Return [X, Y] of the center of cell containing provided text 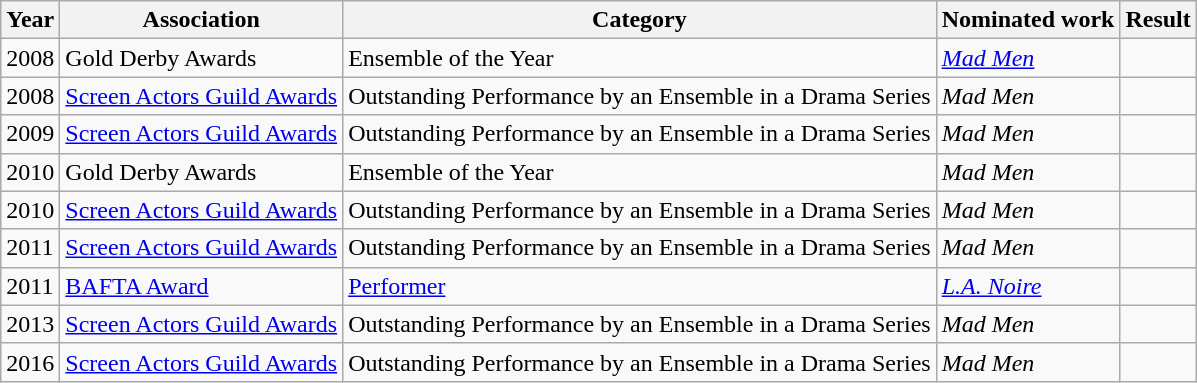
Result [1158, 20]
L.A. Noire [1028, 286]
Category [640, 20]
Nominated work [1028, 20]
Performer [640, 286]
Association [202, 20]
Year [30, 20]
2013 [30, 324]
2009 [30, 134]
2016 [30, 362]
BAFTA Award [202, 286]
